Search for the cell housing the specified text and yield its [x, y] center coordinate. 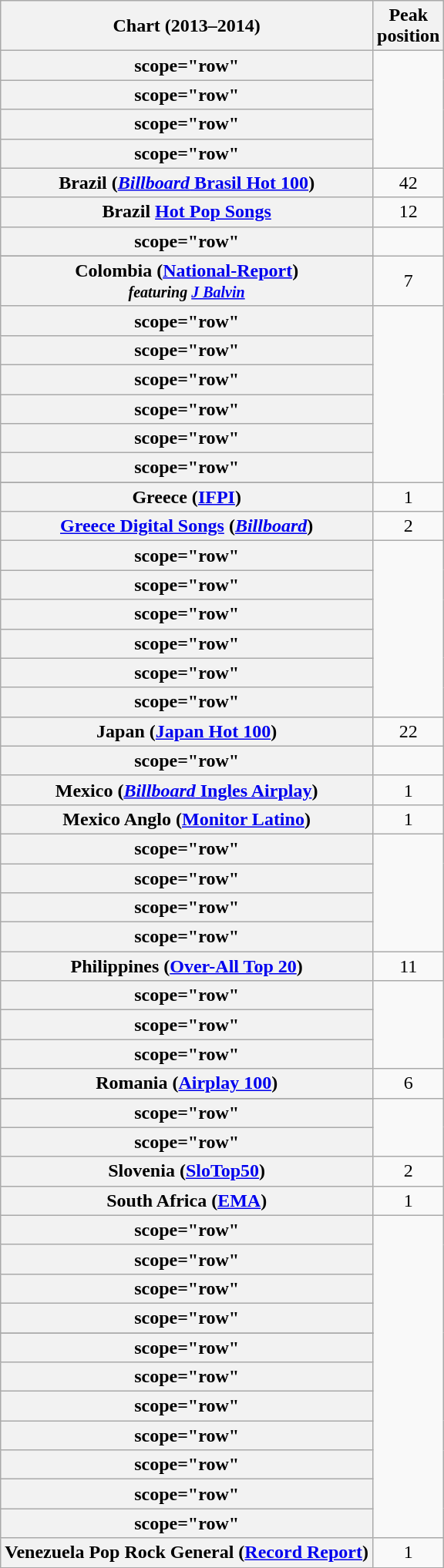
Brazil Hot Pop Songs [187, 212]
Brazil (Billboard Brasil Hot 100) [187, 183]
Mexico (Billboard Ingles Airplay) [187, 790]
Chart (2013–2014) [187, 26]
Japan (Japan Hot 100) [187, 731]
Slovenia (SloTop50) [187, 1171]
7 [409, 280]
Philippines (Over-All Top 20) [187, 966]
Peakposition [409, 26]
12 [409, 212]
22 [409, 731]
South Africa (EMA) [187, 1200]
Colombia (National-Report)featuring J Balvin [187, 280]
Greece (IFPI) [187, 497]
11 [409, 966]
Mexico Anglo (Monitor Latino) [187, 819]
Greece Digital Songs (Billboard) [187, 526]
Venezuela Pop Rock General (Record Report) [187, 1553]
Romania (Airplay 100) [187, 1083]
6 [409, 1083]
42 [409, 183]
